Return (X, Y) of the center of cell containing provided text 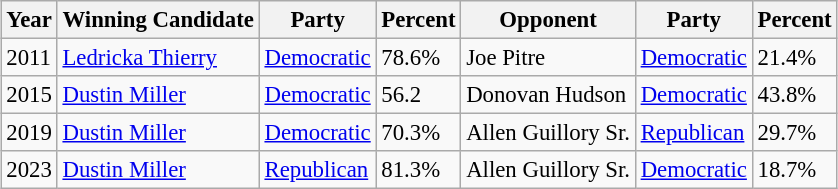
21.4% (794, 57)
Winning Candidate (158, 20)
2019 (29, 133)
2015 (29, 95)
Opponent (548, 20)
2023 (29, 170)
2011 (29, 57)
Joe Pitre (548, 57)
81.3% (418, 170)
43.8% (794, 95)
Donovan Hudson (548, 95)
18.7% (794, 170)
78.6% (418, 57)
Ledricka Thierry (158, 57)
Year (29, 20)
56.2 (418, 95)
29.7% (794, 133)
70.3% (418, 133)
